Output the [x, y] coordinate of the center of the cell containing the given text.  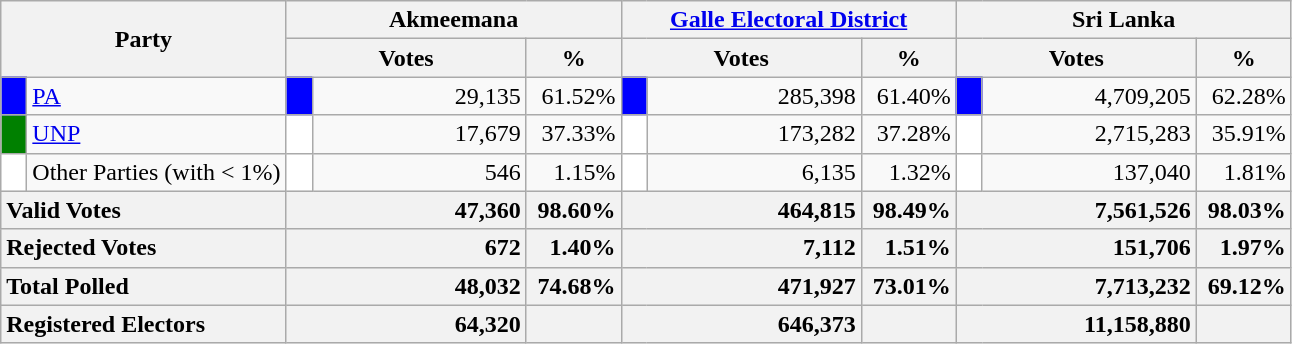
37.33% [574, 134]
7,561,526 [1076, 210]
64,320 [406, 324]
Galle Electoral District [788, 20]
1.32% [908, 172]
Registered Electors [144, 324]
61.52% [574, 96]
7,713,232 [1076, 286]
17,679 [419, 134]
546 [419, 172]
35.91% [1244, 134]
151,706 [1076, 248]
4,709,205 [1089, 96]
173,282 [754, 134]
47,360 [406, 210]
1.15% [574, 172]
2,715,283 [1089, 134]
1.51% [908, 248]
Other Parties (with < 1%) [156, 172]
48,032 [406, 286]
1.81% [1244, 172]
6,135 [754, 172]
Akmeemana [454, 20]
11,158,880 [1076, 324]
285,398 [754, 96]
74.68% [574, 286]
29,135 [419, 96]
98.49% [908, 210]
98.03% [1244, 210]
1.97% [1244, 248]
UNP [156, 134]
Rejected Votes [144, 248]
62.28% [1244, 96]
137,040 [1089, 172]
98.60% [574, 210]
Party [144, 39]
PA [156, 96]
464,815 [741, 210]
Sri Lanka [1124, 20]
471,927 [741, 286]
37.28% [908, 134]
61.40% [908, 96]
69.12% [1244, 286]
7,112 [741, 248]
672 [406, 248]
1.40% [574, 248]
646,373 [741, 324]
Total Polled [144, 286]
Valid Votes [144, 210]
73.01% [908, 286]
